For the text-containing cell, return its midpoint in (x, y) coordinate format. 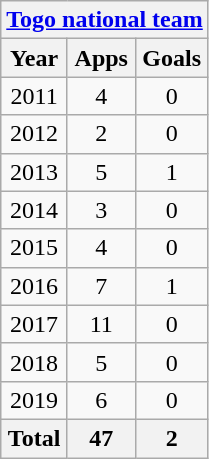
2017 (34, 324)
3 (101, 210)
2019 (34, 400)
7 (101, 286)
47 (101, 438)
Togo national team (105, 20)
Goals (172, 58)
2013 (34, 172)
Apps (101, 58)
2012 (34, 134)
2015 (34, 248)
2018 (34, 362)
6 (101, 400)
11 (101, 324)
Total (34, 438)
2011 (34, 96)
2016 (34, 286)
2014 (34, 210)
Year (34, 58)
